Return [X, Y] of the center of cell containing provided text 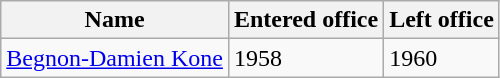
1960 [442, 58]
1958 [306, 58]
Name [115, 20]
Entered office [306, 20]
Left office [442, 20]
Begnon-Damien Kone [115, 58]
